Find where the given text appears and provide that cell's center as (X, Y) coordinate. 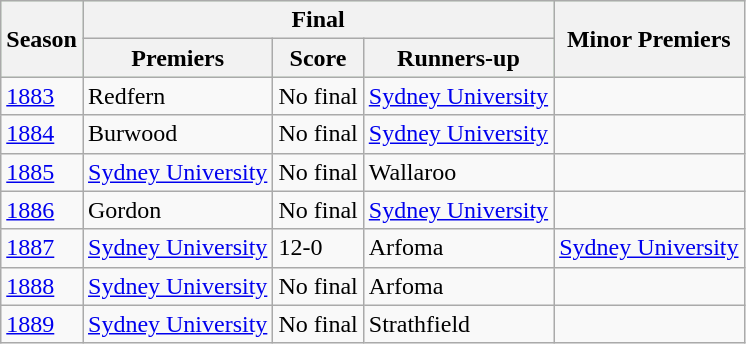
Wallaroo (458, 172)
Final (318, 20)
1889 (42, 324)
Burwood (177, 134)
Score (318, 58)
Strathfield (458, 324)
1883 (42, 96)
1884 (42, 134)
1887 (42, 248)
Runners-up (458, 58)
Minor Premiers (649, 39)
Redfern (177, 96)
1888 (42, 286)
Gordon (177, 210)
Premiers (177, 58)
1885 (42, 172)
12-0 (318, 248)
1886 (42, 210)
Season (42, 39)
